Locate the cell with the specified text and output its (X, Y) center coordinate. 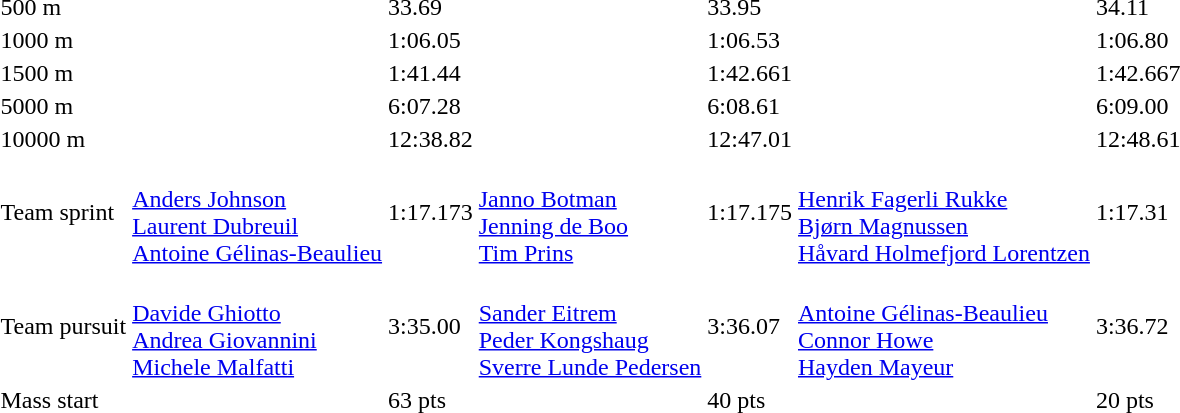
1:06.05 (431, 40)
1:17.173 (431, 212)
6:07.28 (431, 106)
1:17.175 (750, 212)
1:42.661 (750, 73)
12:47.01 (750, 139)
Antoine Gélinas-BeaulieuConnor HoweHayden Mayeur (944, 326)
3:36.07 (750, 326)
Sander EitremPeder KongshaugSverre Lunde Pedersen (590, 326)
Henrik Fagerli RukkeBjørn MagnussenHåvard Holmefjord Lorentzen (944, 212)
1:41.44 (431, 73)
6:08.61 (750, 106)
12:38.82 (431, 139)
3:35.00 (431, 326)
Anders JohnsonLaurent DubreuilAntoine Gélinas-Beaulieu (258, 212)
1:06.53 (750, 40)
Janno BotmanJenning de BooTim Prins (590, 212)
Davide GhiottoAndrea GiovanniniMichele Malfatti (258, 326)
